Detect which cell encompasses the target text, then output its (x, y) center coordinate. 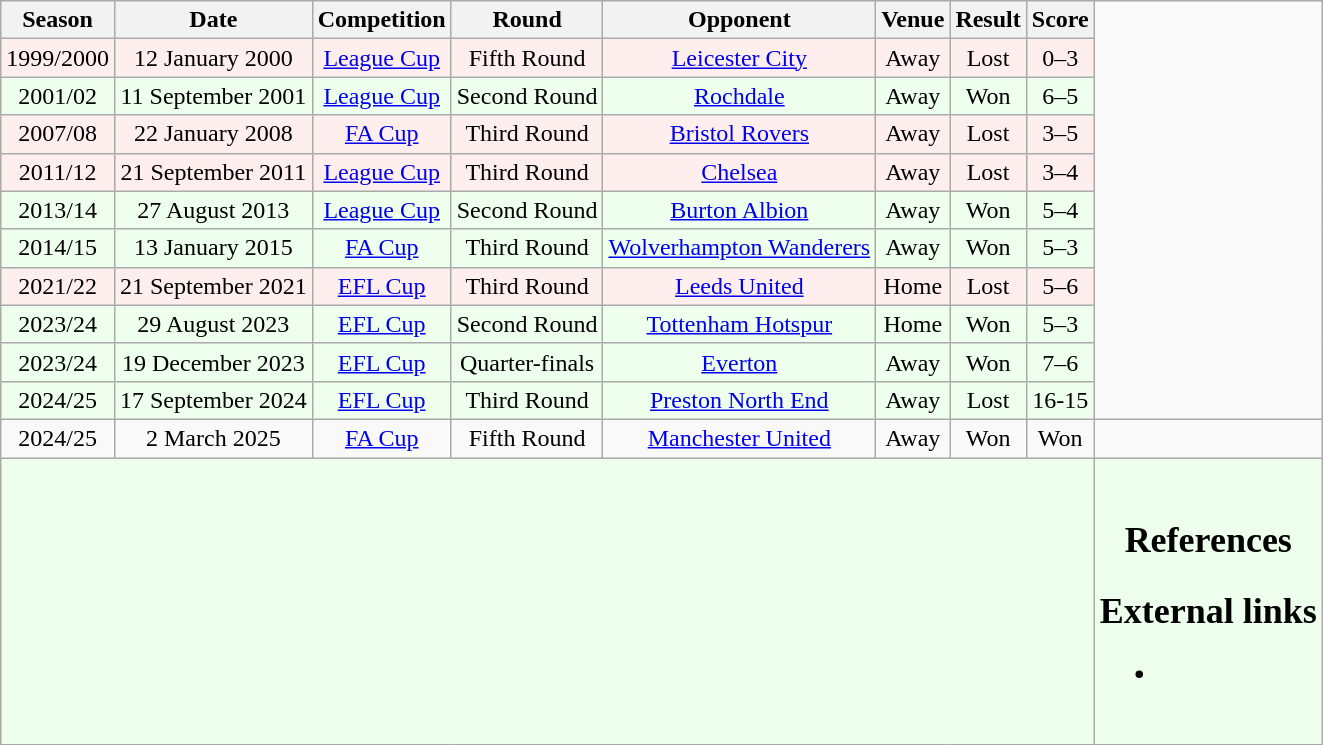
13 January 2015 (213, 248)
12 January 2000 (213, 58)
21 September 2021 (213, 286)
Burton Albion (740, 210)
ReferencesExternal links (1208, 602)
27 August 2013 (213, 210)
Wolverhampton Wanderers (740, 248)
Everton (740, 362)
22 January 2008 (213, 134)
16-15 (1060, 400)
2011/12 (58, 172)
2021/22 (58, 286)
Quarter-finals (527, 362)
3–5 (1060, 134)
6–5 (1060, 96)
2007/08 (58, 134)
Opponent (740, 20)
1999/2000 (58, 58)
Venue (913, 20)
Bristol Rovers (740, 134)
Preston North End (740, 400)
2013/14 (58, 210)
Manchester United (740, 438)
Leicester City (740, 58)
5–4 (1060, 210)
Result (988, 20)
29 August 2023 (213, 324)
Rochdale (740, 96)
Round (527, 20)
21 September 2011 (213, 172)
7–6 (1060, 362)
Leeds United (740, 286)
Tottenham Hotspur (740, 324)
11 September 2001 (213, 96)
5–6 (1060, 286)
Season (58, 20)
3–4 (1060, 172)
0–3 (1060, 58)
2 March 2025 (213, 438)
19 December 2023 (213, 362)
2014/15 (58, 248)
17 September 2024 (213, 400)
2001/02 (58, 96)
Chelsea (740, 172)
Score (1060, 20)
Competition (382, 20)
Date (213, 20)
